Return the (X, Y) coordinate for the center point of the cell that contains the specified text.  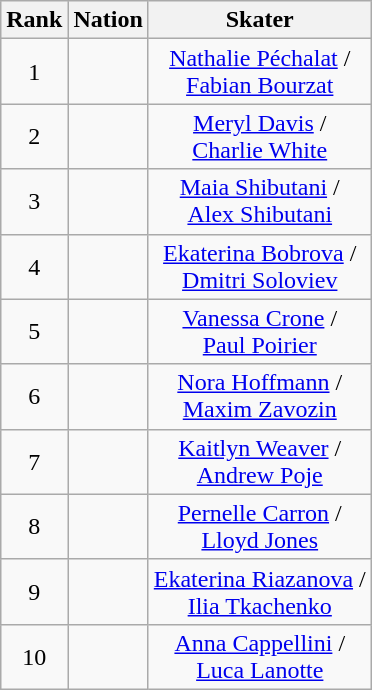
Rank (34, 20)
Nora Hoffmann / Maxim Zavozin (260, 396)
Nation (108, 20)
Kaitlyn Weaver / Andrew Poje (260, 462)
Vanessa Crone / Paul Poirier (260, 332)
Ekaterina Bobrova / Dmitri Soloviev (260, 266)
5 (34, 332)
4 (34, 266)
10 (34, 656)
6 (34, 396)
Pernelle Carron / Lloyd Jones (260, 526)
Ekaterina Riazanova / Ilia Tkachenko (260, 592)
1 (34, 72)
7 (34, 462)
3 (34, 202)
Meryl Davis / Charlie White (260, 136)
Anna Cappellini / Luca Lanotte (260, 656)
Maia Shibutani / Alex Shibutani (260, 202)
9 (34, 592)
8 (34, 526)
2 (34, 136)
Skater (260, 20)
Nathalie Péchalat / Fabian Bourzat (260, 72)
